Provide the [X, Y] coordinate of the cell's center where the given text is located.  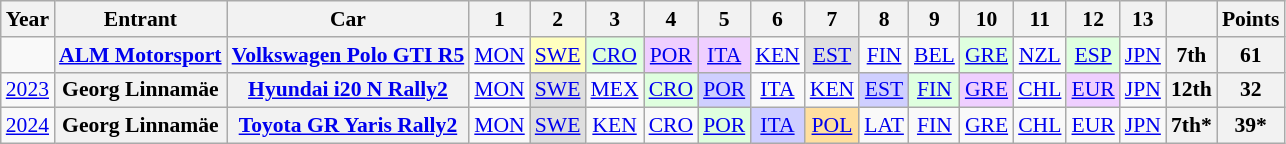
Toyota GR Yaris Rally2 [348, 126]
ESP [1092, 55]
3 [614, 19]
Entrant [140, 19]
11 [1040, 19]
Hyundai i20 N Rally2 [348, 90]
61 [1251, 55]
POL [832, 126]
7 [832, 19]
32 [1251, 90]
BEL [934, 55]
MEX [614, 90]
7th* [1192, 126]
8 [884, 19]
1 [500, 19]
7th [1192, 55]
39* [1251, 126]
2024 [28, 126]
2 [558, 19]
4 [672, 19]
ALM Motorsport [140, 55]
10 [986, 19]
12 [1092, 19]
NZL [1040, 55]
12th [1192, 90]
Year [28, 19]
5 [724, 19]
Volkswagen Polo GTI R5 [348, 55]
2023 [28, 90]
Points [1251, 19]
9 [934, 19]
Car [348, 19]
6 [777, 19]
13 [1143, 19]
LAT [884, 126]
